Detect which cell encompasses the target text, then output its [X, Y] center coordinate. 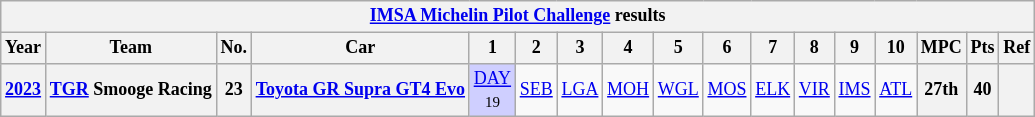
Year [24, 48]
WGL [678, 90]
VIR [814, 90]
Team [130, 48]
MOH [628, 90]
LGA [580, 90]
No. [234, 48]
Toyota GR Supra GT4 Evo [360, 90]
2 [536, 48]
9 [854, 48]
5 [678, 48]
TGR Smooge Racing [130, 90]
6 [727, 48]
27th [942, 90]
23 [234, 90]
4 [628, 48]
IMSA Michelin Pilot Challenge results [518, 16]
DAY19 [492, 90]
MOS [727, 90]
ATL [896, 90]
IMS [854, 90]
1 [492, 48]
10 [896, 48]
8 [814, 48]
Pts [982, 48]
40 [982, 90]
7 [773, 48]
MPC [942, 48]
Ref [1017, 48]
Car [360, 48]
SEB [536, 90]
2023 [24, 90]
ELK [773, 90]
3 [580, 48]
